Extract the [x, y] coordinate from the center of the cell holding the provided text.  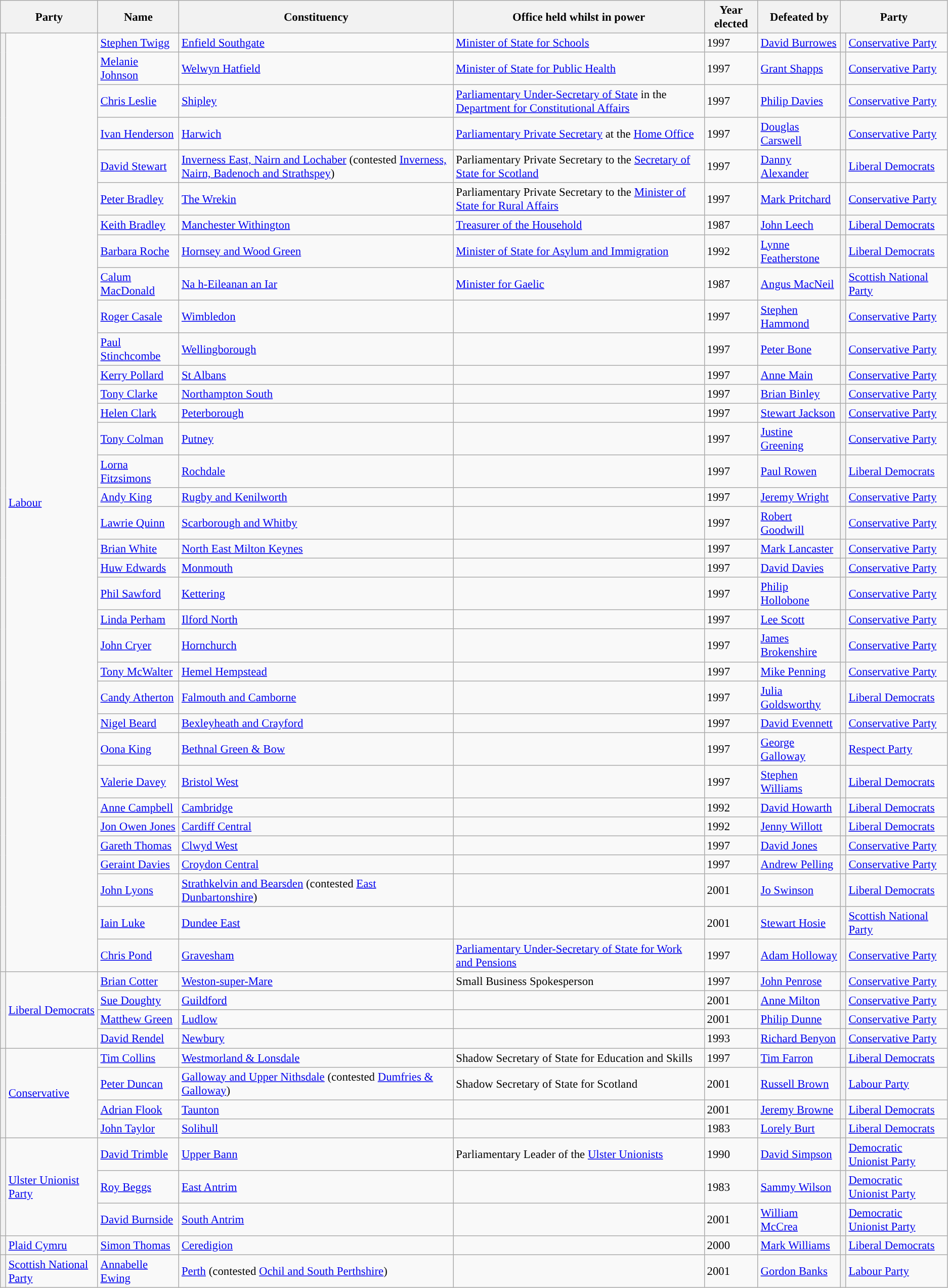
Gordon Banks [799, 1271]
Tim Farron [799, 1058]
Mark Pritchard [799, 199]
David Burnside [138, 1219]
Weston-super-Mare [316, 981]
Upper Bann [316, 1154]
Wellingborough [316, 349]
Na h-Eileanan an Iar [316, 283]
Enfield Southgate [316, 43]
Geraint Davies [138, 865]
David Rendel [138, 1039]
Lorely Burt [799, 1128]
Year elected [731, 17]
Gareth Thomas [138, 845]
Roy Beggs [138, 1187]
Monmouth [316, 568]
John Taylor [138, 1128]
Gravesham [316, 956]
Respect Party [896, 749]
Linda Perham [138, 620]
Harwich [316, 134]
Croydon Central [316, 865]
Danny Alexander [799, 167]
Iain Luke [138, 923]
Wimbledon [316, 317]
Adam Holloway [799, 956]
2000 [731, 1246]
Hornchurch [316, 646]
Robert Goodwill [799, 523]
Ilford North [316, 620]
Parliamentary Private Secretary to the Minister of State for Rural Affairs [579, 199]
Constituency [316, 17]
Valerie Davey [138, 782]
Defeated by [799, 17]
Russell Brown [799, 1084]
Anne Campbell [138, 807]
Oona King [138, 749]
Nigel Beard [138, 723]
Falmouth and Camborne [316, 697]
David Evennett [799, 723]
Lorna Fitzsimons [138, 471]
Strathkelvin and Bearsden (contested East Dunbartonshire) [316, 890]
Manchester Withington [316, 225]
Jenny Willott [799, 827]
Mark Lancaster [799, 549]
Cardiff Central [316, 827]
Stephen Hammond [799, 317]
Jeremy Browne [799, 1109]
Rochdale [316, 471]
Mark Williams [799, 1246]
1990 [731, 1154]
Annabelle Ewing [138, 1271]
Peter Bone [799, 349]
Scarborough and Whitby [316, 523]
Northampton South [316, 394]
David Stewart [138, 167]
Sammy Wilson [799, 1187]
Paul Rowen [799, 471]
Putney [316, 439]
Justine Greening [799, 439]
Jo Swinson [799, 890]
Tony Clarke [138, 394]
Paul Stinchcombe [138, 349]
David Simpson [799, 1154]
Calum MacDonald [138, 283]
East Antrim [316, 1187]
Simon Thomas [138, 1246]
Andrew Pelling [799, 865]
Richard Benyon [799, 1039]
1993 [731, 1039]
Grant Shapps [799, 69]
Welwyn Hatfield [316, 69]
Cambridge [316, 807]
William McCrea [799, 1219]
Huw Edwards [138, 568]
Bexleyheath and Crayford [316, 723]
Tony Colman [138, 439]
Kettering [316, 594]
Adrian Flook [138, 1109]
John Leech [799, 225]
Labour [52, 503]
Shadow Secretary of State for Scotland [579, 1084]
Peterborough [316, 413]
Ludlow [316, 1019]
Philip Davies [799, 101]
Hemel Hempstead [316, 671]
Rugby and Kenilworth [316, 497]
Stephen Williams [799, 782]
Chris Leslie [138, 101]
David Jones [799, 845]
Angus MacNeil [799, 283]
David Davies [799, 568]
Brian Cotter [138, 981]
Bristol West [316, 782]
David Burrowes [799, 43]
Philip Hollobone [799, 594]
Conservative [52, 1093]
Westmorland & Lonsdale [316, 1058]
Minister of State for Public Health [579, 69]
Taunton [316, 1109]
Candy Atherton [138, 697]
Anne Main [799, 375]
Dundee East [316, 923]
Helen Clark [138, 413]
Andy King [138, 497]
Stewart Jackson [799, 413]
Guildford [316, 1001]
The Wrekin [316, 199]
Shipley [316, 101]
John Lyons [138, 890]
Office held whilst in power [579, 17]
Perth (contested Ochil and South Perthshire) [316, 1271]
Ulster Unionist Party [52, 1187]
George Galloway [799, 749]
Jon Owen Jones [138, 827]
St Albans [316, 375]
Keith Bradley [138, 225]
Small Business Spokesperson [579, 981]
Peter Duncan [138, 1084]
Parliamentary Private Secretary at the Home Office [579, 134]
Julia Goldsworthy [799, 697]
David Howarth [799, 807]
Treasurer of the Household [579, 225]
Clwyd West [316, 845]
Sue Doughty [138, 1001]
Matthew Green [138, 1019]
Minister of State for Schools [579, 43]
Brian White [138, 549]
Melanie Johnson [138, 69]
Parliamentary Under-Secretary of State for Work and Pensions [579, 956]
Inverness East, Nairn and Lochaber (contested Inverness, Nairn, Badenoch and Strathspey) [316, 167]
Lynne Featherstone [799, 251]
Roger Casale [138, 317]
Shadow Secretary of State for Education and Skills [579, 1058]
Brian Binley [799, 394]
Phil Sawford [138, 594]
Jeremy Wright [799, 497]
Parliamentary Under-Secretary of State in the Department for Constitutional Affairs [579, 101]
John Penrose [799, 981]
Tony McWalter [138, 671]
Parliamentary Leader of the Ulster Unionists [579, 1154]
David Trimble [138, 1154]
Lee Scott [799, 620]
Name [138, 17]
Mike Penning [799, 671]
Douglas Carswell [799, 134]
Newbury [316, 1039]
Ivan Henderson [138, 134]
John Cryer [138, 646]
Philip Dunne [799, 1019]
Stewart Hosie [799, 923]
Anne Milton [799, 1001]
Lawrie Quinn [138, 523]
Stephen Twigg [138, 43]
Hornsey and Wood Green [316, 251]
Chris Pond [138, 956]
Parliamentary Private Secretary to the Secretary of State for Scotland [579, 167]
Peter Bradley [138, 199]
Tim Collins [138, 1058]
Minister of State for Asylum and Immigration [579, 251]
Minister for Gaelic [579, 283]
James Brokenshire [799, 646]
South Antrim [316, 1219]
Galloway and Upper Nithsdale (contested Dumfries & Galloway) [316, 1084]
Solihull [316, 1128]
Plaid Cymru [52, 1246]
Bethnal Green & Bow [316, 749]
Ceredigion [316, 1246]
Barbara Roche [138, 251]
Kerry Pollard [138, 375]
North East Milton Keynes [316, 549]
